Pinpoint the cell where the given text exists, returning its (x, y) midpoint coordinate. 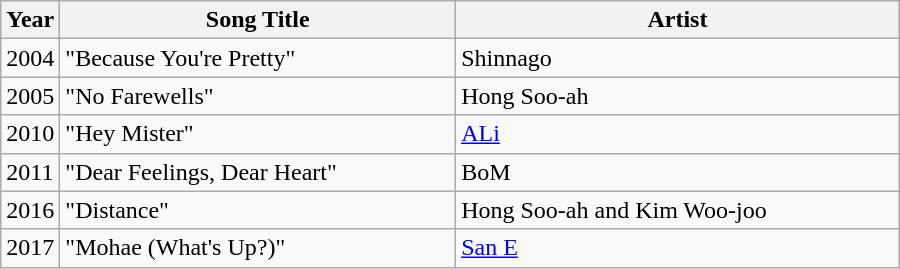
Artist (678, 20)
Hong Soo-ah and Kim Woo-joo (678, 210)
BoM (678, 172)
"No Farewells" (258, 96)
2005 (30, 96)
"Because You're Pretty" (258, 58)
"Distance" (258, 210)
2016 (30, 210)
"Mohae (What's Up?)" (258, 248)
Hong Soo-ah (678, 96)
2017 (30, 248)
San E (678, 248)
2004 (30, 58)
Shinnago (678, 58)
"Hey Mister" (258, 134)
Song Title (258, 20)
ALi (678, 134)
"Dear Feelings, Dear Heart" (258, 172)
Year (30, 20)
2010 (30, 134)
2011 (30, 172)
